Locate the cell with the specified text and output its [X, Y] center coordinate. 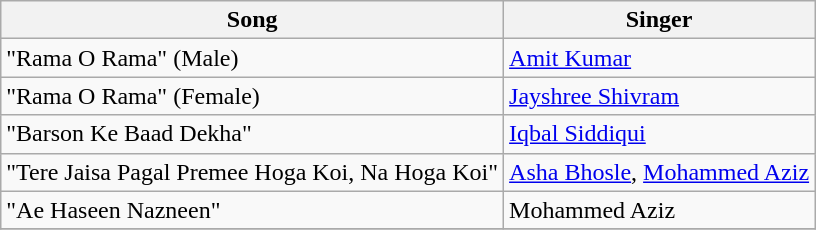
Jayshree Shivram [660, 96]
Song [252, 20]
Mohammed Aziz [660, 210]
"Tere Jaisa Pagal Premee Hoga Koi, Na Hoga Koi" [252, 172]
Amit Kumar [660, 58]
Asha Bhosle, Mohammed Aziz [660, 172]
Iqbal Siddiqui [660, 134]
Singer [660, 20]
"Rama O Rama" (Male) [252, 58]
"Ae Haseen Nazneen" [252, 210]
"Barson Ke Baad Dekha" [252, 134]
"Rama O Rama" (Female) [252, 96]
